Capture the cell that displays the provided text and extract its (X, Y) central coordinate. 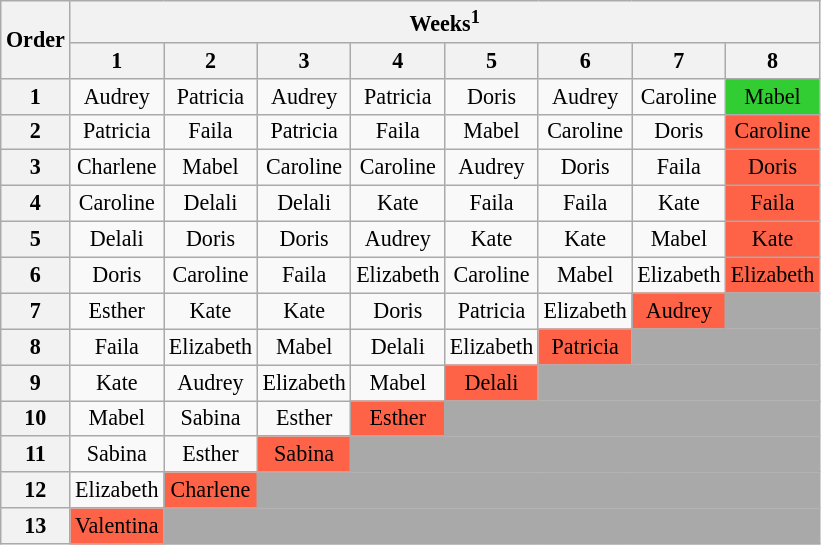
12 (36, 490)
10 (36, 418)
Valentina (117, 526)
Weeks1 (444, 21)
11 (36, 454)
13 (36, 526)
Order (36, 38)
9 (36, 382)
